Locate the cell with the specified text and output its (X, Y) center coordinate. 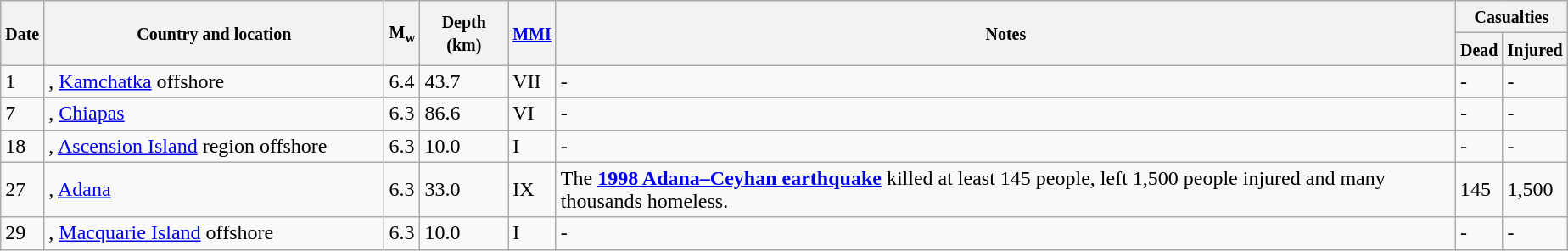
Dead (1479, 49)
MMI (533, 33)
VII (533, 81)
1,500 (1535, 190)
VI (533, 114)
Depth (km) (464, 33)
6.4 (402, 81)
Casualties (1511, 17)
, Kamchatka offshore (214, 81)
, Chiapas (214, 114)
IX (533, 190)
7 (22, 114)
The 1998 Adana–Ceyhan earthquake killed at least 145 people, left 1,500 people injured and many thousands homeless. (1005, 190)
Mw (402, 33)
, Macquarie Island offshore (214, 233)
145 (1479, 190)
Injured (1535, 49)
1 (22, 81)
Notes (1005, 33)
Country and location (214, 33)
33.0 (464, 190)
18 (22, 146)
86.6 (464, 114)
, Ascension Island region offshore (214, 146)
, Adana (214, 190)
27 (22, 190)
43.7 (464, 81)
29 (22, 233)
Date (22, 33)
